Extract the (x, y) coordinate from the center of the cell holding the provided text.  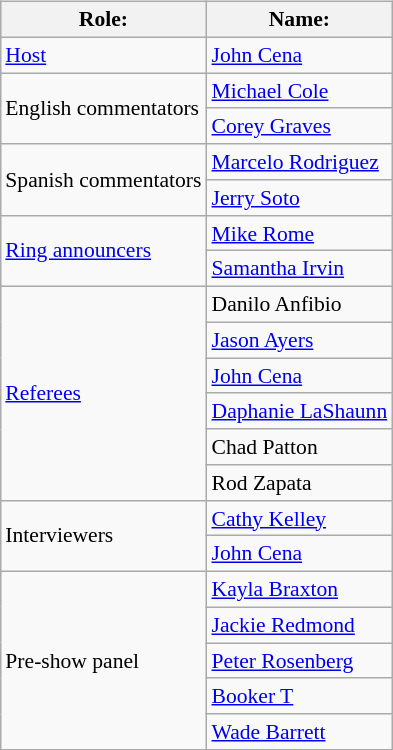
English commentators (103, 108)
Wade Barrett (299, 732)
Daphanie LaShaunn (299, 411)
Peter Rosenberg (299, 661)
Host (103, 55)
Ring announcers (103, 250)
Chad Patton (299, 447)
Corey Graves (299, 126)
Cathy Kelley (299, 518)
Interviewers (103, 536)
Jason Ayers (299, 340)
Jackie Redmond (299, 625)
Role: (103, 20)
Kayla Braxton (299, 590)
Marcelo Rodriguez (299, 162)
Danilo Anfibio (299, 305)
Name: (299, 20)
Michael Cole (299, 91)
Booker T (299, 696)
Samantha Irvin (299, 269)
Rod Zapata (299, 483)
Referees (103, 394)
Mike Rome (299, 233)
Pre-show panel (103, 661)
Spanish commentators (103, 180)
Jerry Soto (299, 198)
